Detect which cell encompasses the target text, then output its [x, y] center coordinate. 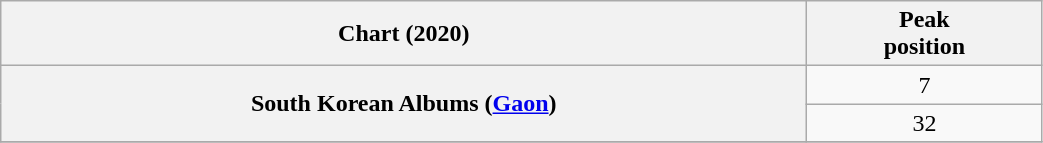
South Korean Albums (Gaon) [404, 104]
Peakposition [924, 34]
Chart (2020) [404, 34]
32 [924, 123]
7 [924, 85]
